Extract the (x, y) coordinate from the center of the cell holding the provided text.  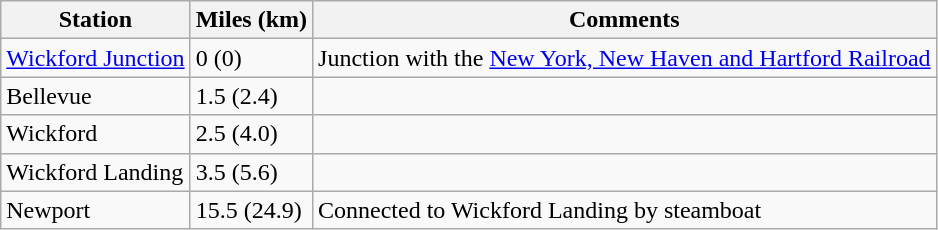
Connected to Wickford Landing by steamboat (625, 210)
Station (96, 20)
Wickford (96, 134)
Miles (km) (251, 20)
Newport (96, 210)
1.5 (2.4) (251, 96)
Junction with the New York, New Haven and Hartford Railroad (625, 58)
Comments (625, 20)
3.5 (5.6) (251, 172)
0 (0) (251, 58)
15.5 (24.9) (251, 210)
Bellevue (96, 96)
Wickford Junction (96, 58)
2.5 (4.0) (251, 134)
Wickford Landing (96, 172)
